Extract the [x, y] coordinate from the center of the cell holding the provided text.  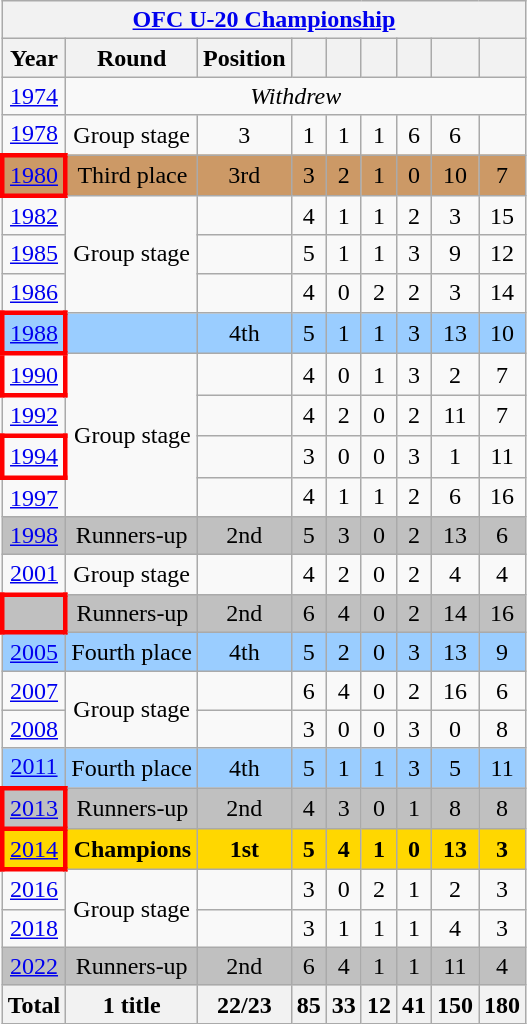
1 title [132, 1004]
Withdrew [296, 96]
41 [414, 1004]
Total [34, 1004]
Champions [132, 850]
2018 [34, 928]
1990 [34, 374]
2014 [34, 850]
1980 [34, 174]
Round [132, 58]
2001 [34, 575]
15 [502, 216]
2016 [34, 890]
1985 [34, 254]
150 [454, 1004]
1986 [34, 293]
2022 [34, 966]
2005 [34, 652]
2007 [34, 691]
Third place [132, 174]
OFC U-20 Championship [264, 20]
1982 [34, 216]
Position [244, 58]
Year [34, 58]
1994 [34, 456]
180 [502, 1004]
2008 [34, 729]
1997 [34, 497]
2013 [34, 808]
3rd [244, 174]
33 [344, 1004]
1992 [34, 416]
1978 [34, 135]
22/23 [244, 1004]
1st [244, 850]
85 [308, 1004]
2011 [34, 768]
1998 [34, 536]
1974 [34, 96]
1988 [34, 334]
